Detect which cell encompasses the target text, then output its [x, y] center coordinate. 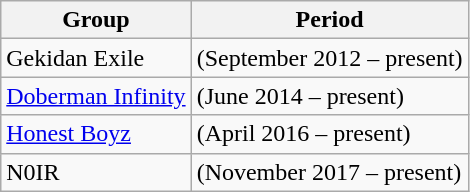
(April 2016 – present) [330, 134]
(November 2017 – present) [330, 172]
Group [96, 20]
(September 2012 – present) [330, 58]
Gekidan Exile [96, 58]
Honest Boyz [96, 134]
Doberman Infinity [96, 96]
N0IR [96, 172]
(June 2014 – present) [330, 96]
Period [330, 20]
